Search for the cell housing the specified text and yield its (X, Y) center coordinate. 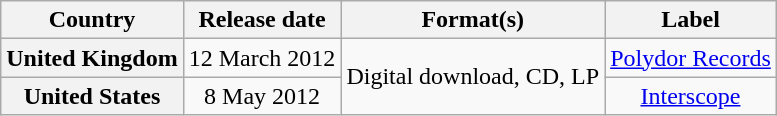
Polydor Records (691, 58)
Interscope (691, 96)
Country (92, 20)
United States (92, 96)
Format(s) (473, 20)
12 March 2012 (262, 58)
8 May 2012 (262, 96)
Label (691, 20)
Digital download, CD, LP (473, 77)
United Kingdom (92, 58)
Release date (262, 20)
